For the text-containing cell, return its midpoint in (X, Y) coordinate format. 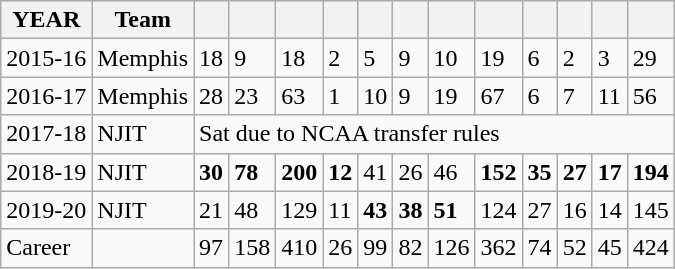
41 (376, 172)
29 (650, 58)
126 (452, 248)
14 (610, 210)
2017-18 (46, 134)
2019-20 (46, 210)
12 (340, 172)
82 (410, 248)
200 (300, 172)
74 (540, 248)
48 (252, 210)
99 (376, 248)
23 (252, 96)
17 (610, 172)
78 (252, 172)
97 (212, 248)
28 (212, 96)
152 (498, 172)
51 (452, 210)
63 (300, 96)
43 (376, 210)
129 (300, 210)
145 (650, 210)
35 (540, 172)
38 (410, 210)
Team (143, 20)
52 (574, 248)
410 (300, 248)
424 (650, 248)
1 (340, 96)
30 (212, 172)
Career (46, 248)
7 (574, 96)
2016-17 (46, 96)
5 (376, 58)
YEAR (46, 20)
2015-16 (46, 58)
16 (574, 210)
45 (610, 248)
124 (498, 210)
2018-19 (46, 172)
362 (498, 248)
67 (498, 96)
56 (650, 96)
158 (252, 248)
46 (452, 172)
21 (212, 210)
Sat due to NCAA transfer rules (434, 134)
3 (610, 58)
194 (650, 172)
